Capture the cell that displays the provided text and extract its [x, y] central coordinate. 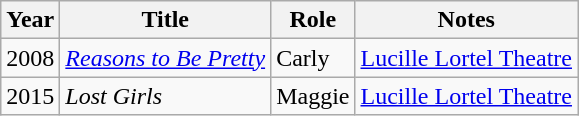
2008 [30, 58]
Role [313, 20]
Notes [466, 20]
Reasons to Be Pretty [166, 58]
Lost Girls [166, 96]
2015 [30, 96]
Carly [313, 58]
Year [30, 20]
Maggie [313, 96]
Title [166, 20]
